Return the [x, y] coordinate for the center point of the cell that contains the specified text.  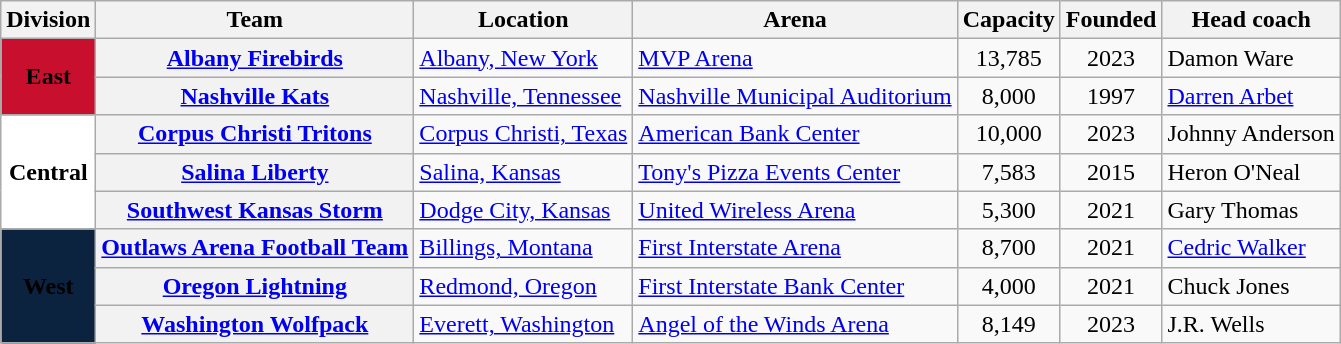
Tony's Pizza Events Center [795, 172]
Washington Wolfpack [255, 324]
Everett, Washington [524, 324]
Southwest Kansas Storm [255, 210]
7,583 [1008, 172]
Heron O'Neal [1251, 172]
Arena [795, 20]
Corpus Christi Tritons [255, 134]
Chuck Jones [1251, 286]
Billings, Montana [524, 248]
West [48, 286]
Albany Firebirds [255, 58]
Dodge City, Kansas [524, 210]
United Wireless Arena [795, 210]
Nashville Kats [255, 96]
5,300 [1008, 210]
American Bank Center [795, 134]
Salina Liberty [255, 172]
East [48, 77]
2015 [1111, 172]
8,700 [1008, 248]
Angel of the Winds Arena [795, 324]
Darren Arbet [1251, 96]
13,785 [1008, 58]
Albany, New York [524, 58]
Cedric Walker [1251, 248]
Nashville Municipal Auditorium [795, 96]
Gary Thomas [1251, 210]
First Interstate Arena [795, 248]
1997 [1111, 96]
Corpus Christi, Texas [524, 134]
Redmond, Oregon [524, 286]
Oregon Lightning [255, 286]
Central [48, 172]
Head coach [1251, 20]
Division [48, 20]
Johnny Anderson [1251, 134]
Damon Ware [1251, 58]
10,000 [1008, 134]
Nashville, Tennessee [524, 96]
J.R. Wells [1251, 324]
Location [524, 20]
Salina, Kansas [524, 172]
Founded [1111, 20]
Team [255, 20]
First Interstate Bank Center [795, 286]
MVP Arena [795, 58]
4,000 [1008, 286]
8,149 [1008, 324]
8,000 [1008, 96]
Outlaws Arena Football Team [255, 248]
Capacity [1008, 20]
